Return the (x, y) coordinate for the center point of the cell that contains the specified text.  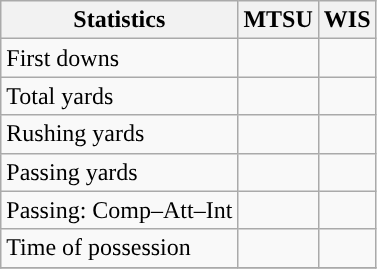
Rushing yards (120, 134)
Passing: Comp–Att–Int (120, 210)
Total yards (120, 96)
Statistics (120, 20)
MTSU (278, 20)
WIS (347, 20)
Time of possession (120, 248)
First downs (120, 58)
Passing yards (120, 172)
